For the text-containing cell, return its midpoint in [x, y] coordinate format. 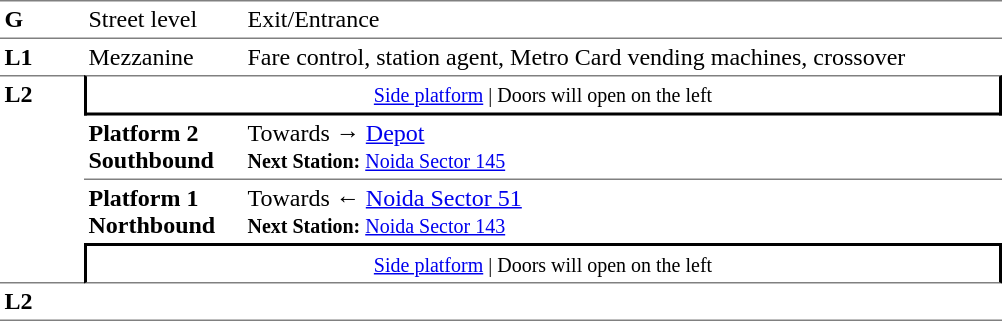
Platform 1Northbound [164, 212]
Platform 2Southbound [164, 148]
L2 [42, 179]
Towards → DepotNext Station: Noida Sector 145 [622, 148]
Fare control, station agent, Metro Card vending machines, crossover [622, 57]
L1 [42, 57]
G [42, 20]
Mezzanine [164, 57]
Street level [164, 20]
Exit/Entrance [622, 20]
Towards ← Noida Sector 51Next Station: Noida Sector 143 [622, 212]
